Pinpoint the cell where the given text exists, returning its (X, Y) midpoint coordinate. 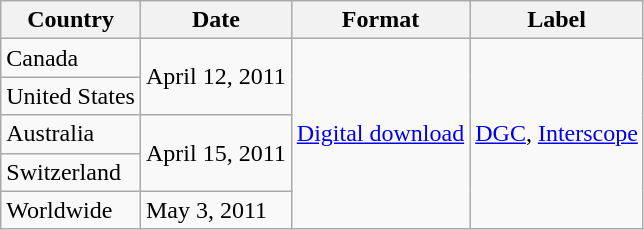
Switzerland (71, 172)
Australia (71, 134)
April 15, 2011 (216, 153)
Digital download (380, 134)
Country (71, 20)
Canada (71, 58)
Format (380, 20)
DGC, Interscope (557, 134)
United States (71, 96)
May 3, 2011 (216, 210)
Date (216, 20)
Worldwide (71, 210)
April 12, 2011 (216, 77)
Label (557, 20)
